Detect which cell encompasses the target text, then output its (X, Y) center coordinate. 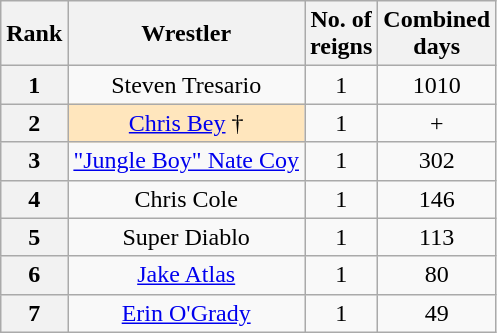
146 (437, 199)
2 (34, 123)
80 (437, 275)
113 (437, 237)
Chris Cole (186, 199)
No. ofreigns (340, 34)
Rank (34, 34)
Chris Bey † (186, 123)
1010 (437, 85)
"Jungle Boy" Nate Coy (186, 161)
4 (34, 199)
Wrestler (186, 34)
302 (437, 161)
49 (437, 313)
Super Diablo (186, 237)
Combineddays (437, 34)
+ (437, 123)
6 (34, 275)
Steven Tresario (186, 85)
Erin O'Grady (186, 313)
5 (34, 237)
3 (34, 161)
Jake Atlas (186, 275)
7 (34, 313)
